Identify which cell holds the provided text, then report its [x, y] central coordinate. 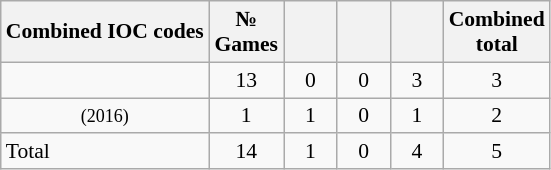
2 [497, 116]
4 [416, 151]
(2016) [105, 116]
Combined IOC codes [105, 32]
Combined total [497, 32]
5 [497, 151]
Total [105, 151]
14 [246, 151]
13 [246, 80]
№ Games [246, 32]
